Detect which cell encompasses the target text, then output its [x, y] center coordinate. 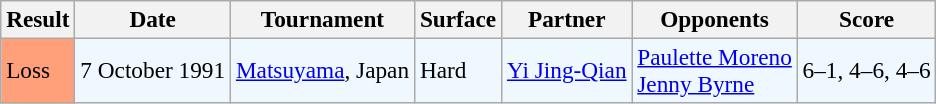
Paulette Moreno Jenny Byrne [714, 70]
Yi Jing-Qian [567, 70]
Result [38, 19]
Score [866, 19]
6–1, 4–6, 4–6 [866, 70]
Opponents [714, 19]
Matsuyama, Japan [322, 70]
7 October 1991 [153, 70]
Partner [567, 19]
Hard [458, 70]
Date [153, 19]
Loss [38, 70]
Surface [458, 19]
Tournament [322, 19]
